Locate the cell with the specified text and output its (x, y) center coordinate. 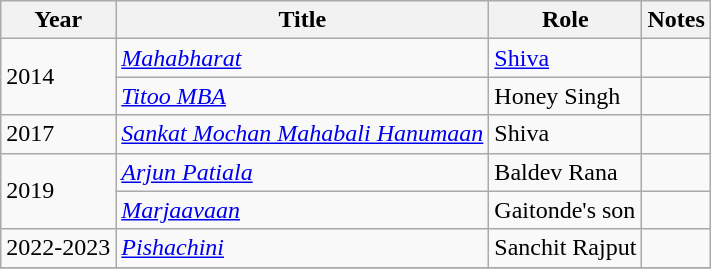
2019 (58, 191)
Title (302, 20)
2017 (58, 134)
Pishachini (302, 248)
Gaitonde's son (566, 210)
Sanchit Rajput (566, 248)
Honey Singh (566, 96)
Baldev Rana (566, 172)
2014 (58, 77)
Year (58, 20)
Mahabharat (302, 58)
Arjun Patiala (302, 172)
Role (566, 20)
Marjaavaan (302, 210)
Sankat Mochan Mahabali Hanumaan (302, 134)
Titoo MBA (302, 96)
2022-2023 (58, 248)
Notes (676, 20)
